Return the (x, y) coordinate for the center point of the cell that contains the specified text.  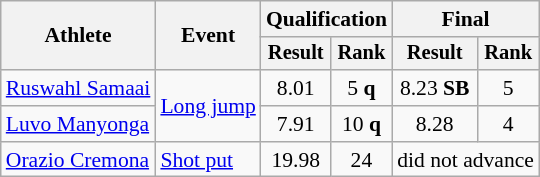
5 (508, 88)
8.01 (296, 88)
Ruswahl Samaai (78, 88)
Qualification (326, 19)
Athlete (78, 36)
8.23 SB (434, 88)
10 q (362, 124)
5 q (362, 88)
7.91 (296, 124)
4 (508, 124)
8.28 (434, 124)
Luvo Manyonga (78, 124)
Long jump (208, 106)
Final (466, 19)
Event (208, 36)
